For the text-containing cell, return its midpoint in [X, Y] coordinate format. 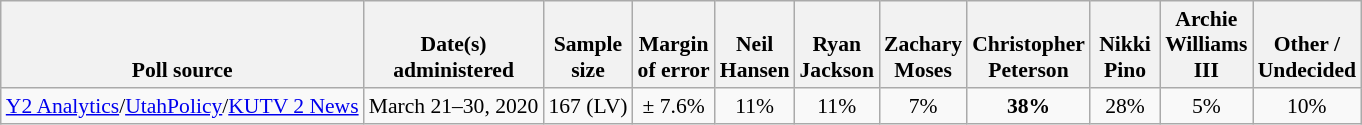
5% [1206, 106]
10% [1307, 106]
RyanJackson [836, 44]
ZacharyMoses [923, 44]
7% [923, 106]
ArchieWilliams III [1206, 44]
28% [1125, 106]
Other /Undecided [1307, 44]
NikkiPino [1125, 44]
March 21–30, 2020 [454, 106]
Y2 Analytics/UtahPolicy/KUTV 2 News [182, 106]
Date(s)administered [454, 44]
± 7.6% [674, 106]
Marginof error [674, 44]
167 (LV) [588, 106]
Poll source [182, 44]
ChristopherPeterson [1028, 44]
Samplesize [588, 44]
NeilHansen [755, 44]
38% [1028, 106]
